Identify which cell holds the provided text, then report its (X, Y) central coordinate. 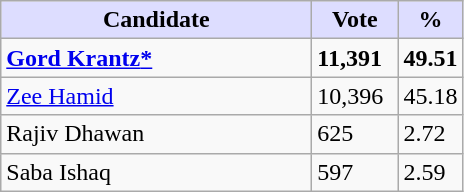
Rajiv Dhawan (156, 134)
Vote (355, 20)
597 (355, 172)
Saba Ishaq (156, 172)
Gord Krantz* (156, 58)
% (430, 20)
Candidate (156, 20)
2.59 (430, 172)
2.72 (430, 134)
11,391 (355, 58)
10,396 (355, 96)
625 (355, 134)
Zee Hamid (156, 96)
49.51 (430, 58)
45.18 (430, 96)
